Capture the cell that displays the provided text and extract its [X, Y] central coordinate. 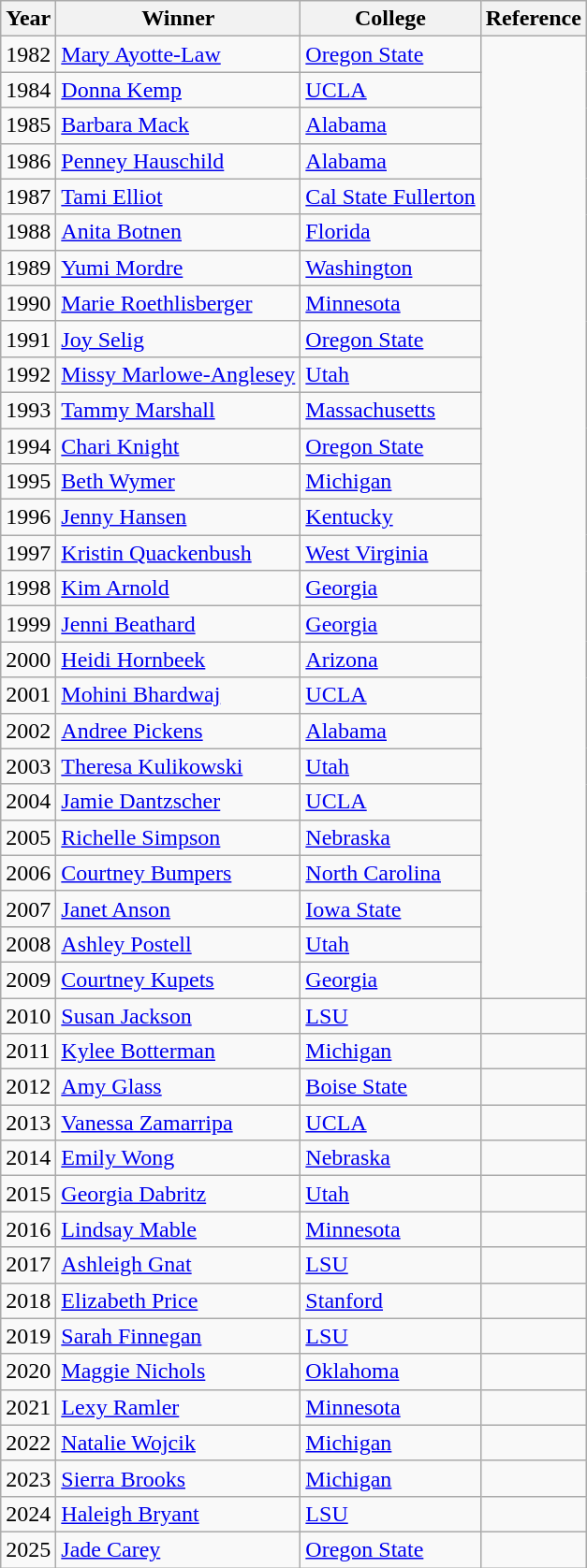
Tami Elliot [178, 196]
Tammy Marshall [178, 410]
2024 [28, 1514]
Yumi Mordre [178, 268]
1990 [28, 303]
1995 [28, 482]
Chari Knight [178, 446]
Jenni Beathard [178, 624]
1984 [28, 90]
Winner [178, 19]
2014 [28, 1158]
2007 [28, 908]
2001 [28, 695]
Stanford [390, 1300]
2009 [28, 980]
1982 [28, 54]
Theresa Kulikowski [178, 766]
2004 [28, 802]
2010 [28, 1015]
Richelle Simpson [178, 837]
Natalie Wojcik [178, 1443]
Kentucky [390, 517]
1992 [28, 374]
2021 [28, 1407]
1988 [28, 232]
1994 [28, 446]
Janet Anson [178, 908]
2008 [28, 944]
Jenny Hansen [178, 517]
2022 [28, 1443]
North Carolina [390, 873]
2002 [28, 731]
2003 [28, 766]
Missy Marlowe-Anglesey [178, 374]
Kylee Botterman [178, 1052]
Barbara Mack [178, 125]
Washington [390, 268]
2018 [28, 1300]
2015 [28, 1194]
Penney Hauschild [178, 161]
2025 [28, 1549]
College [390, 19]
2023 [28, 1478]
Mohini Bhardwaj [178, 695]
Ashleigh Gnat [178, 1265]
Jamie Dantzscher [178, 802]
Donna Kemp [178, 90]
1999 [28, 624]
Iowa State [390, 908]
Maggie Nichols [178, 1372]
Reference [534, 19]
Haleigh Bryant [178, 1514]
Mary Ayotte-Law [178, 54]
1986 [28, 161]
1997 [28, 553]
1998 [28, 588]
Georgia Dabritz [178, 1194]
Anita Botnen [178, 232]
Andree Pickens [178, 731]
Amy Glass [178, 1087]
Vanessa Zamarripa [178, 1123]
1996 [28, 517]
2016 [28, 1229]
Joy Selig [178, 339]
2011 [28, 1052]
1987 [28, 196]
Florida [390, 232]
Lindsay Mable [178, 1229]
2019 [28, 1336]
Massachusetts [390, 410]
Elizabeth Price [178, 1300]
Boise State [390, 1087]
Marie Roethlisberger [178, 303]
2020 [28, 1372]
2012 [28, 1087]
Heidi Hornbeek [178, 660]
2000 [28, 660]
2017 [28, 1265]
1991 [28, 339]
Cal State Fullerton [390, 196]
1985 [28, 125]
Kristin Quackenbush [178, 553]
Lexy Ramler [178, 1407]
Oklahoma [390, 1372]
Emily Wong [178, 1158]
2005 [28, 837]
1993 [28, 410]
Jade Carey [178, 1549]
Sarah Finnegan [178, 1336]
2006 [28, 873]
Courtney Kupets [178, 980]
Year [28, 19]
1989 [28, 268]
Susan Jackson [178, 1015]
Arizona [390, 660]
Courtney Bumpers [178, 873]
Kim Arnold [178, 588]
Ashley Postell [178, 944]
Beth Wymer [178, 482]
West Virginia [390, 553]
Sierra Brooks [178, 1478]
2013 [28, 1123]
